Search for the cell housing the specified text and yield its (X, Y) center coordinate. 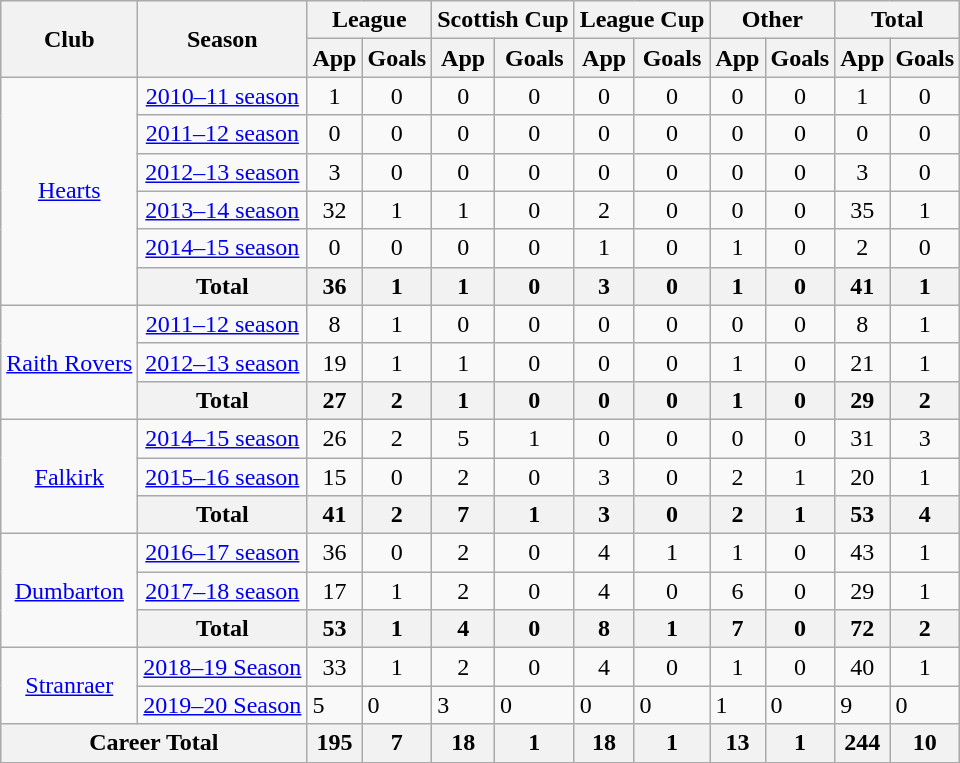
26 (334, 438)
2013–14 season (222, 210)
Scottish Cup (503, 20)
Raith Rovers (70, 362)
6 (738, 591)
15 (334, 477)
2016–17 season (222, 553)
17 (334, 591)
Career Total (154, 743)
195 (334, 743)
League Cup (642, 20)
31 (862, 438)
2010–11 season (222, 96)
33 (334, 667)
72 (862, 629)
40 (862, 667)
Dumbarton (70, 591)
43 (862, 553)
2019–20 Season (222, 705)
Other (772, 20)
2017–18 season (222, 591)
Stranraer (70, 686)
2015–16 season (222, 477)
27 (334, 400)
35 (862, 210)
Club (70, 39)
Hearts (70, 191)
13 (738, 743)
10 (925, 743)
244 (862, 743)
19 (334, 362)
21 (862, 362)
Falkirk (70, 476)
Season (222, 39)
League (370, 20)
20 (862, 477)
32 (334, 210)
9 (862, 705)
2018–19 Season (222, 667)
